Return [X, Y] of the center of cell containing provided text 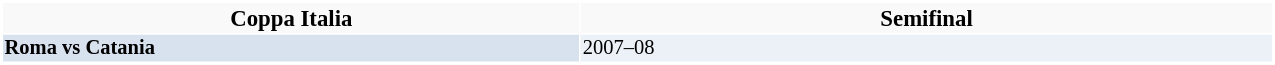
Roma vs Catania [292, 48]
2007–08 [926, 48]
Coppa Italia [292, 18]
Semifinal [926, 18]
